Find where the given text appears and provide that cell's center as (x, y) coordinate. 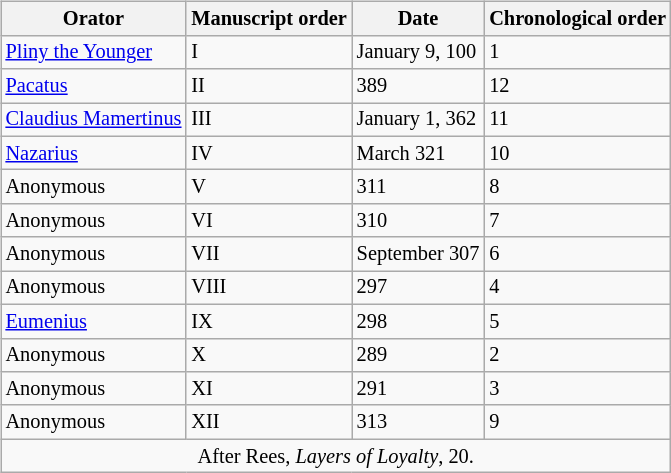
5 (578, 321)
Claudius Mamertinus (94, 119)
I (268, 52)
389 (418, 86)
Nazarius (94, 153)
Chronological order (578, 19)
Pliny the Younger (94, 52)
XII (268, 422)
VIII (268, 288)
January 1, 362 (418, 119)
313 (418, 422)
After Rees, Layers of Loyalty, 20. (336, 456)
9 (578, 422)
Manuscript order (268, 19)
Eumenius (94, 321)
4 (578, 288)
6 (578, 254)
January 9, 100 (418, 52)
II (268, 86)
September 307 (418, 254)
3 (578, 389)
7 (578, 220)
310 (418, 220)
VI (268, 220)
Date (418, 19)
8 (578, 187)
Pacatus (94, 86)
IX (268, 321)
V (268, 187)
289 (418, 355)
X (268, 355)
Orator (94, 19)
IV (268, 153)
XI (268, 389)
311 (418, 187)
10 (578, 153)
2 (578, 355)
VII (268, 254)
1 (578, 52)
298 (418, 321)
11 (578, 119)
III (268, 119)
291 (418, 389)
297 (418, 288)
12 (578, 86)
March 321 (418, 153)
